Provide the (X, Y) coordinate of the cell's center where the given text is located.  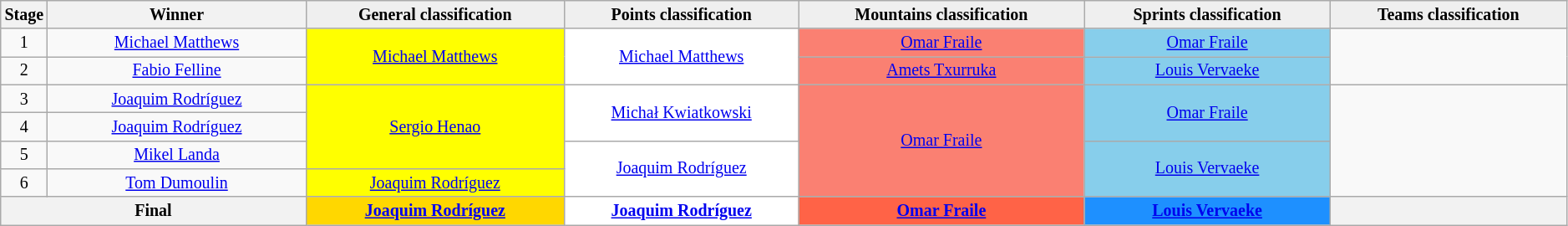
Michał Kwiatkowski (681, 112)
3 (24, 99)
Sergio Henao (434, 126)
1 (24, 44)
5 (24, 154)
Sprints classification (1208, 15)
2 (24, 70)
4 (24, 127)
Teams classification (1449, 15)
Stage (24, 15)
Tom Dumoulin (177, 182)
Final (154, 211)
Amets Txurruka (941, 70)
Mountains classification (941, 15)
Winner (177, 15)
General classification (434, 15)
Fabio Felline (177, 70)
6 (24, 182)
Points classification (681, 15)
Mikel Landa (177, 154)
